Capture the cell that displays the provided text and extract its [x, y] central coordinate. 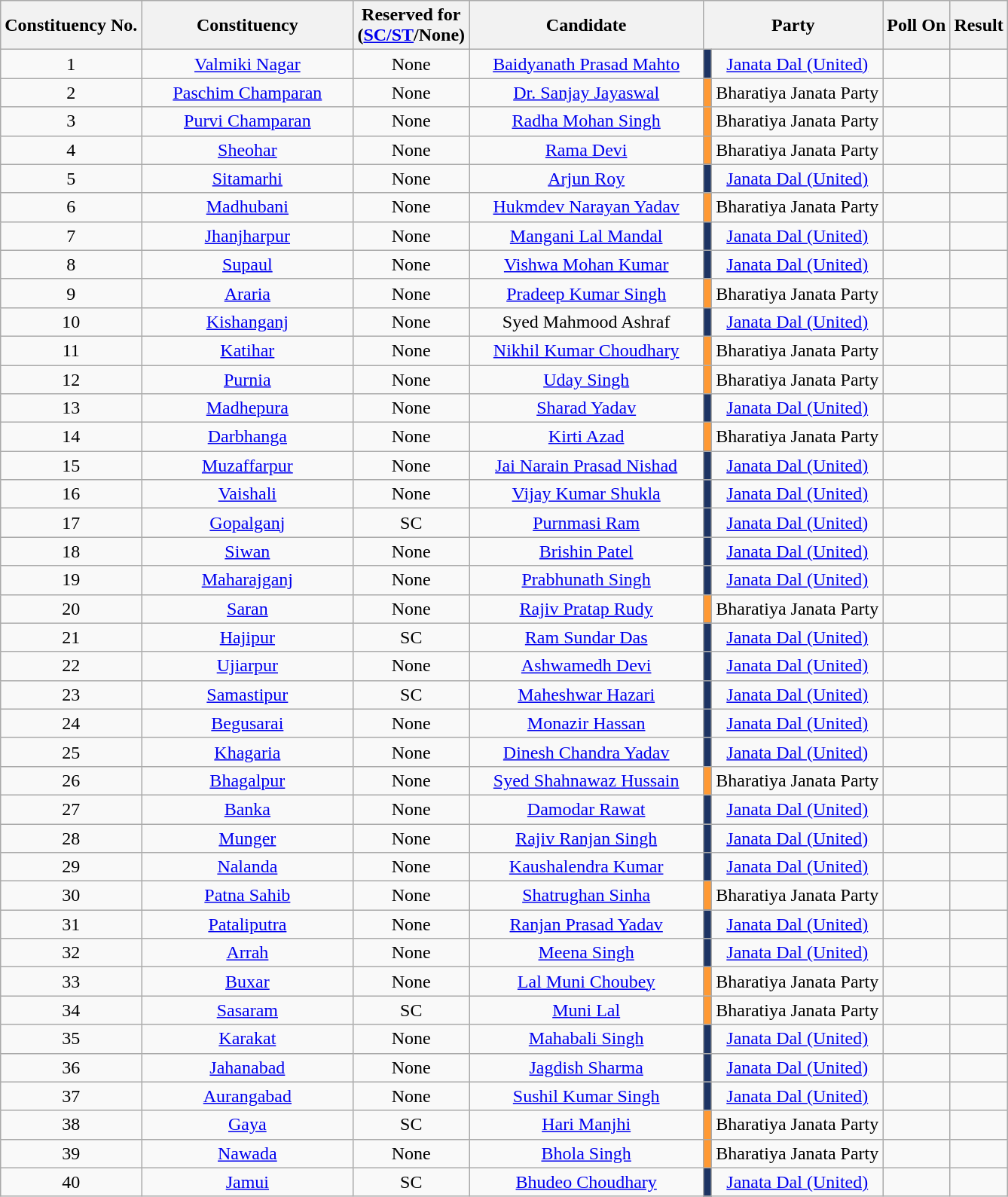
20 [71, 609]
Pataliputra [247, 924]
Uday Singh [586, 379]
Kaushalendra Kumar [586, 867]
19 [71, 580]
Banka [247, 809]
Baidyanath Prasad Mahto [586, 64]
17 [71, 523]
32 [71, 953]
13 [71, 408]
Samastipur [247, 695]
3 [71, 121]
12 [71, 379]
40 [71, 1182]
34 [71, 1010]
Supaul [247, 264]
Munger [247, 838]
Hajipur [247, 637]
Valmiki Nagar [247, 64]
Khagaria [247, 752]
Party [793, 26]
Syed Mahmood Ashraf [586, 322]
Syed Shahnawaz Hussain [586, 780]
Reserved for(SC/ST/None) [411, 26]
Lal Muni Choubey [586, 982]
Ujiarpur [247, 666]
Brishin Patel [586, 551]
Patna Sahib [247, 896]
15 [71, 466]
Purvi Champaran [247, 121]
31 [71, 924]
Begusarai [247, 723]
Pradeep Kumar Singh [586, 293]
Jagdish Sharma [586, 1067]
Ashwamedh Devi [586, 666]
Sushil Kumar Singh [586, 1096]
4 [71, 150]
9 [71, 293]
Purnia [247, 379]
Ranjan Prasad Yadav [586, 924]
Damodar Rawat [586, 809]
16 [71, 494]
Kishanganj [247, 322]
Purnmasi Ram [586, 523]
Monazir Hassan [586, 723]
37 [71, 1096]
Aurangabad [247, 1096]
Gaya [247, 1125]
23 [71, 695]
Bhola Singh [586, 1153]
Vaishali [247, 494]
Radha Mohan Singh [586, 121]
11 [71, 350]
Rajiv Ranjan Singh [586, 838]
Jhanjharpur [247, 236]
Paschim Champaran [247, 93]
35 [71, 1039]
Hari Manjhi [586, 1125]
Arrah [247, 953]
Gopalganj [247, 523]
Bhagalpur [247, 780]
Dinesh Chandra Yadav [586, 752]
Meena Singh [586, 953]
Sheohar [247, 150]
Maharajganj [247, 580]
Ram Sundar Das [586, 637]
Kirti Azad [586, 437]
6 [71, 207]
2 [71, 93]
33 [71, 982]
Jamui [247, 1182]
Dr. Sanjay Jayaswal [586, 93]
Siwan [247, 551]
Vijay Kumar Shukla [586, 494]
Sasaram [247, 1010]
Karakat [247, 1039]
Constituency [247, 26]
28 [71, 838]
5 [71, 179]
Shatrughan Sinha [586, 896]
29 [71, 867]
26 [71, 780]
10 [71, 322]
Araria [247, 293]
Poll On [916, 26]
27 [71, 809]
7 [71, 236]
Vishwa Mohan Kumar [586, 264]
Bhudeo Choudhary [586, 1182]
Mahabali Singh [586, 1039]
8 [71, 264]
22 [71, 666]
Result [979, 26]
21 [71, 637]
36 [71, 1067]
Jai Narain Prasad Nishad [586, 466]
30 [71, 896]
Buxar [247, 982]
Sitamarhi [247, 179]
18 [71, 551]
Madhubani [247, 207]
Candidate [586, 26]
Mangani Lal Mandal [586, 236]
Muni Lal [586, 1010]
Constituency No. [71, 26]
Katihar [247, 350]
Nikhil Kumar Choudhary [586, 350]
Maheshwar Hazari [586, 695]
Hukmdev Narayan Yadav [586, 207]
Muzaffarpur [247, 466]
25 [71, 752]
Saran [247, 609]
Rajiv Pratap Rudy [586, 609]
24 [71, 723]
39 [71, 1153]
Nawada [247, 1153]
38 [71, 1125]
Nalanda [247, 867]
Sharad Yadav [586, 408]
Jahanabad [247, 1067]
Madhepura [247, 408]
Darbhanga [247, 437]
Prabhunath Singh [586, 580]
Rama Devi [586, 150]
Arjun Roy [586, 179]
1 [71, 64]
14 [71, 437]
